Determine the (x, y) coordinate at the center of the cell enclosing the given text.  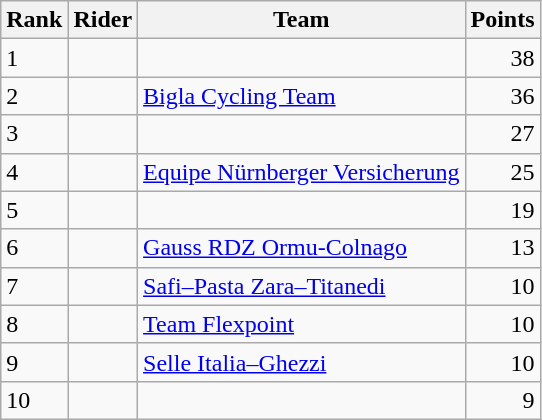
8 (34, 324)
Equipe Nürnberger Versicherung (302, 172)
Rider (103, 20)
36 (502, 96)
Bigla Cycling Team (302, 96)
Gauss RDZ Ormu-Colnago (302, 248)
3 (34, 134)
Team (302, 20)
5 (34, 210)
38 (502, 58)
Rank (34, 20)
25 (502, 172)
Selle Italia–Ghezzi (302, 362)
19 (502, 210)
13 (502, 248)
7 (34, 286)
4 (34, 172)
Safi–Pasta Zara–Titanedi (302, 286)
Points (502, 20)
2 (34, 96)
Team Flexpoint (302, 324)
6 (34, 248)
1 (34, 58)
27 (502, 134)
